Search for the cell housing the specified text and yield its [x, y] center coordinate. 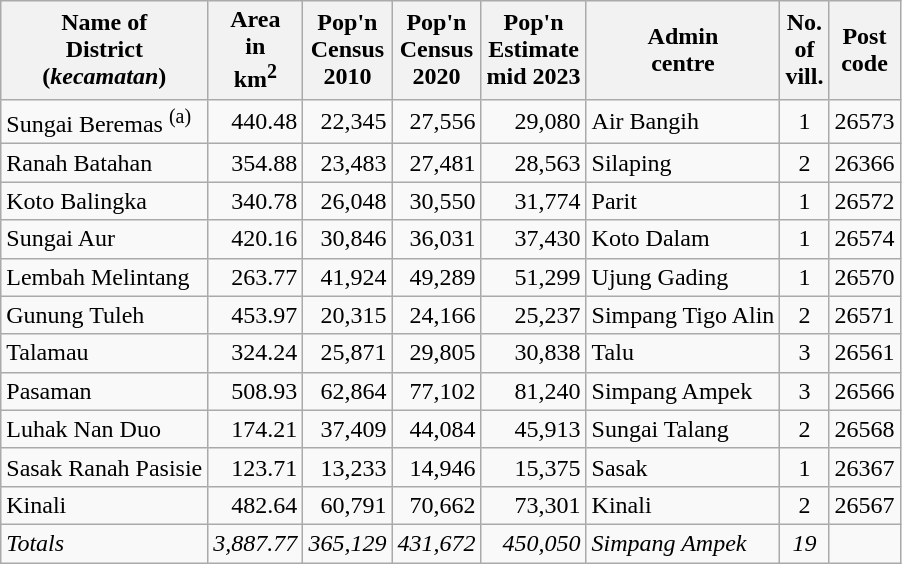
123.71 [256, 467]
13,233 [348, 467]
37,430 [534, 239]
45,913 [534, 429]
26561 [864, 353]
26,048 [348, 201]
15,375 [534, 467]
26570 [864, 277]
30,846 [348, 239]
Lembah Melintang [104, 277]
49,289 [436, 277]
26573 [864, 122]
3,887.77 [256, 543]
Pop'nCensus2020 [436, 50]
81,240 [534, 391]
263.77 [256, 277]
30,838 [534, 353]
30,550 [436, 201]
77,102 [436, 391]
62,864 [348, 391]
26566 [864, 391]
Koto Dalam [683, 239]
Pasaman [104, 391]
Admincentre [683, 50]
Ujung Gading [683, 277]
26572 [864, 201]
450,050 [534, 543]
Sungai Talang [683, 429]
14,946 [436, 467]
26567 [864, 505]
25,871 [348, 353]
24,166 [436, 315]
26366 [864, 163]
440.48 [256, 122]
No.ofvill. [804, 50]
31,774 [534, 201]
Talamau [104, 353]
23,483 [348, 163]
Pop'nCensus2010 [348, 50]
Areain km2 [256, 50]
453.97 [256, 315]
420.16 [256, 239]
Sasak [683, 467]
Gunung Tuleh [104, 315]
41,924 [348, 277]
70,662 [436, 505]
174.21 [256, 429]
27,481 [436, 163]
26568 [864, 429]
431,672 [436, 543]
29,080 [534, 122]
19 [804, 543]
Luhak Nan Duo [104, 429]
29,805 [436, 353]
Talu [683, 353]
482.64 [256, 505]
Postcode [864, 50]
20,315 [348, 315]
365,129 [348, 543]
Pop'nEstimatemid 2023 [534, 50]
25,237 [534, 315]
Totals [104, 543]
51,299 [534, 277]
508.93 [256, 391]
Sungai Aur [104, 239]
Simpang Tigo Alin [683, 315]
354.88 [256, 163]
73,301 [534, 505]
28,563 [534, 163]
Air Bangih [683, 122]
22,345 [348, 122]
37,409 [348, 429]
Ranah Batahan [104, 163]
44,084 [436, 429]
Silaping [683, 163]
Name ofDistrict(kecamatan) [104, 50]
27,556 [436, 122]
36,031 [436, 239]
Sungai Beremas (a) [104, 122]
26571 [864, 315]
324.24 [256, 353]
Sasak Ranah Pasisie [104, 467]
Parit [683, 201]
Koto Balingka [104, 201]
26367 [864, 467]
340.78 [256, 201]
26574 [864, 239]
60,791 [348, 505]
